Identify which cell holds the provided text, then report its [X, Y] central coordinate. 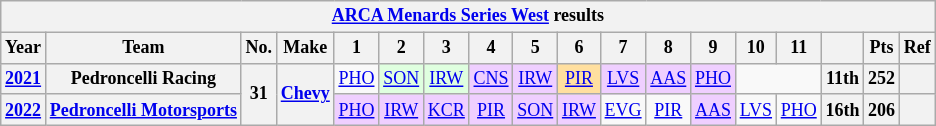
206 [882, 110]
EVG [623, 110]
2021 [24, 78]
3 [446, 48]
5 [536, 48]
Make [305, 48]
9 [714, 48]
11 [798, 48]
Chevy [305, 94]
Pts [882, 48]
2022 [24, 110]
7 [623, 48]
252 [882, 78]
Pedroncelli Motorsports [143, 110]
ARCA Menards Series West results [468, 16]
CNS [491, 78]
Ref [917, 48]
Year [24, 48]
4 [491, 48]
Team [143, 48]
1 [356, 48]
11th [842, 78]
No. [258, 48]
2 [402, 48]
16th [842, 110]
Pedroncelli Racing [143, 78]
8 [668, 48]
10 [756, 48]
31 [258, 94]
KCR [446, 110]
6 [580, 48]
